Output the [X, Y] coordinate of the center of the cell containing the given text.  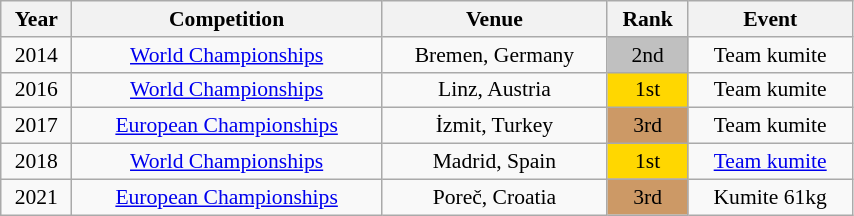
Poreč, Croatia [494, 197]
Linz, Austria [494, 90]
Rank [648, 19]
Competition [227, 19]
Event [770, 19]
2021 [36, 197]
Kumite 61kg [770, 197]
Bremen, Germany [494, 55]
Year [36, 19]
İzmit, Turkey [494, 126]
2014 [36, 55]
2018 [36, 162]
2017 [36, 126]
2016 [36, 90]
Madrid, Spain [494, 162]
2nd [648, 55]
Venue [494, 19]
